Scan for the cell matching the given text and deliver its [X, Y] coordinate at center. 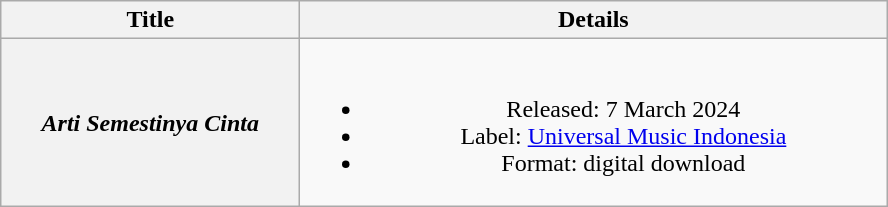
Released: 7 March 2024Label: Universal Music IndonesiaFormat: digital download [594, 122]
Arti Semestinya Cinta [150, 122]
Title [150, 20]
Details [594, 20]
